Return [x, y] of the center of cell containing provided text 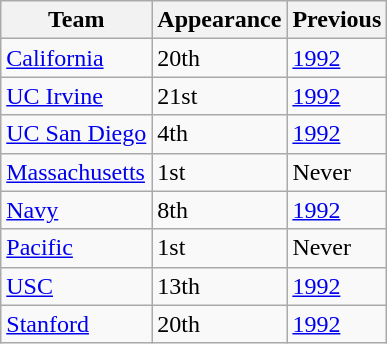
USC [76, 286]
Stanford [76, 324]
Previous [337, 20]
Navy [76, 210]
California [76, 58]
Massachusetts [76, 172]
13th [220, 286]
8th [220, 210]
UC San Diego [76, 134]
4th [220, 134]
21st [220, 96]
Appearance [220, 20]
UC Irvine [76, 96]
Team [76, 20]
Pacific [76, 248]
